Determine the (x, y) coordinate at the center of the cell enclosing the given text.  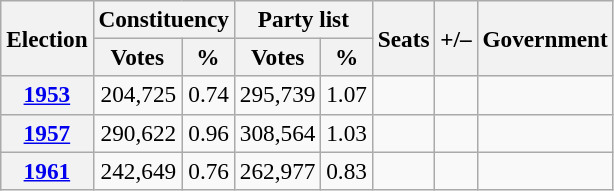
0.83 (347, 170)
1.07 (347, 95)
295,739 (277, 95)
1961 (47, 170)
242,649 (138, 170)
308,564 (277, 133)
0.96 (208, 133)
+/– (456, 38)
Government (545, 38)
0.74 (208, 95)
1957 (47, 133)
Party list (303, 19)
0.76 (208, 170)
1.03 (347, 133)
262,977 (277, 170)
Seats (404, 38)
Constituency (164, 19)
Election (47, 38)
1953 (47, 95)
204,725 (138, 95)
290,622 (138, 133)
